From the cell containing the given text, extract its center point as (x, y) coordinate. 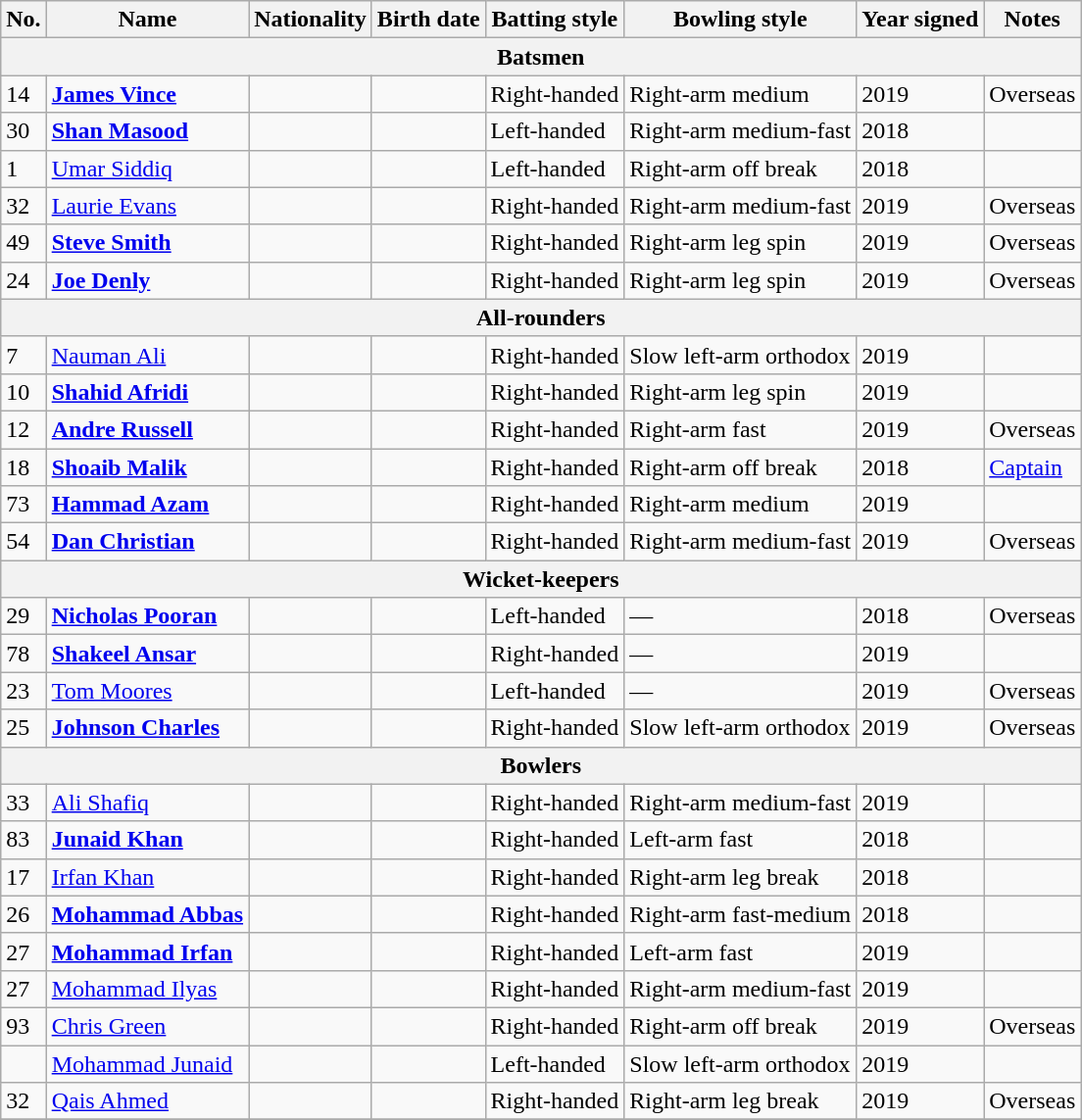
33 (24, 803)
Umar Siddiq (147, 169)
Nicholas Pooran (147, 616)
Notes (1033, 20)
Wicket-keepers (541, 579)
Bowlers (541, 765)
Name (147, 20)
Birth date (428, 20)
Andre Russell (147, 429)
93 (24, 1026)
Shakeel Ansar (147, 654)
7 (24, 355)
24 (24, 280)
Mohammad Abbas (147, 914)
Tom Moores (147, 691)
Laurie Evans (147, 206)
James Vince (147, 94)
Shoaib Malik (147, 467)
Dan Christian (147, 542)
14 (24, 94)
17 (24, 877)
Year signed (920, 20)
Steve Smith (147, 243)
Irfan Khan (147, 877)
No. (24, 20)
12 (24, 429)
83 (24, 840)
26 (24, 914)
78 (24, 654)
Johnson Charles (147, 728)
Chris Green (147, 1026)
1 (24, 169)
Right-arm fast-medium (741, 914)
Ali Shafiq (147, 803)
Bowling style (741, 20)
Captain (1033, 467)
Hammad Azam (147, 505)
Batting style (555, 20)
49 (24, 243)
10 (24, 392)
Batsmen (541, 57)
Mohammad Irfan (147, 951)
Qais Ahmed (147, 1101)
18 (24, 467)
23 (24, 691)
25 (24, 728)
Shahid Afridi (147, 392)
All-rounders (541, 317)
Nationality (311, 20)
Right-arm fast (741, 429)
Shan Masood (147, 131)
73 (24, 505)
54 (24, 542)
Mohammad Ilyas (147, 989)
29 (24, 616)
30 (24, 131)
Joe Denly (147, 280)
Junaid Khan (147, 840)
Mohammad Junaid (147, 1063)
Nauman Ali (147, 355)
